Determine the (x, y) coordinate at the center of the cell enclosing the given text.  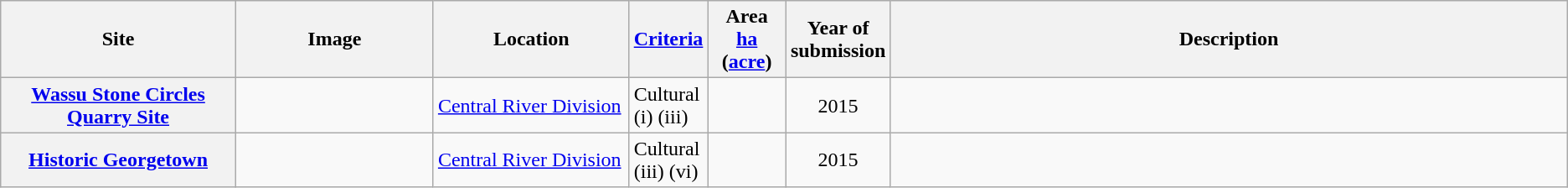
Description (1229, 39)
Areaha (acre) (747, 39)
Cultural (iii) (vi) (668, 159)
Historic Georgetown (119, 159)
Wassu Stone Circles Quarry Site (119, 106)
Year of submission (838, 39)
Criteria (668, 39)
Site (119, 39)
Image (334, 39)
Cultural (i) (iii) (668, 106)
Location (531, 39)
